Extract the (x, y) coordinate from the center of the cell holding the provided text.  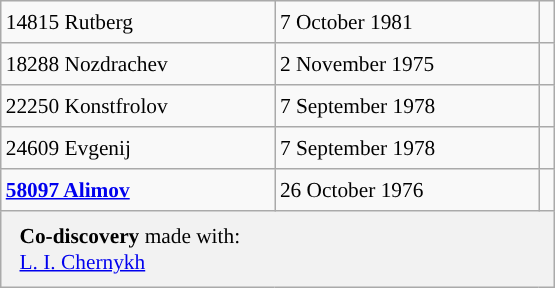
22250 Konstfrolov (138, 106)
26 October 1976 (407, 190)
18288 Nozdrachev (138, 64)
2 November 1975 (407, 64)
7 October 1981 (407, 22)
24609 Evgenij (138, 148)
58097 Alimov (138, 190)
Co-discovery made with: L. I. Chernykh (278, 249)
14815 Rutberg (138, 22)
